Provide the (X, Y) coordinate of the cell's center where the given text is located.  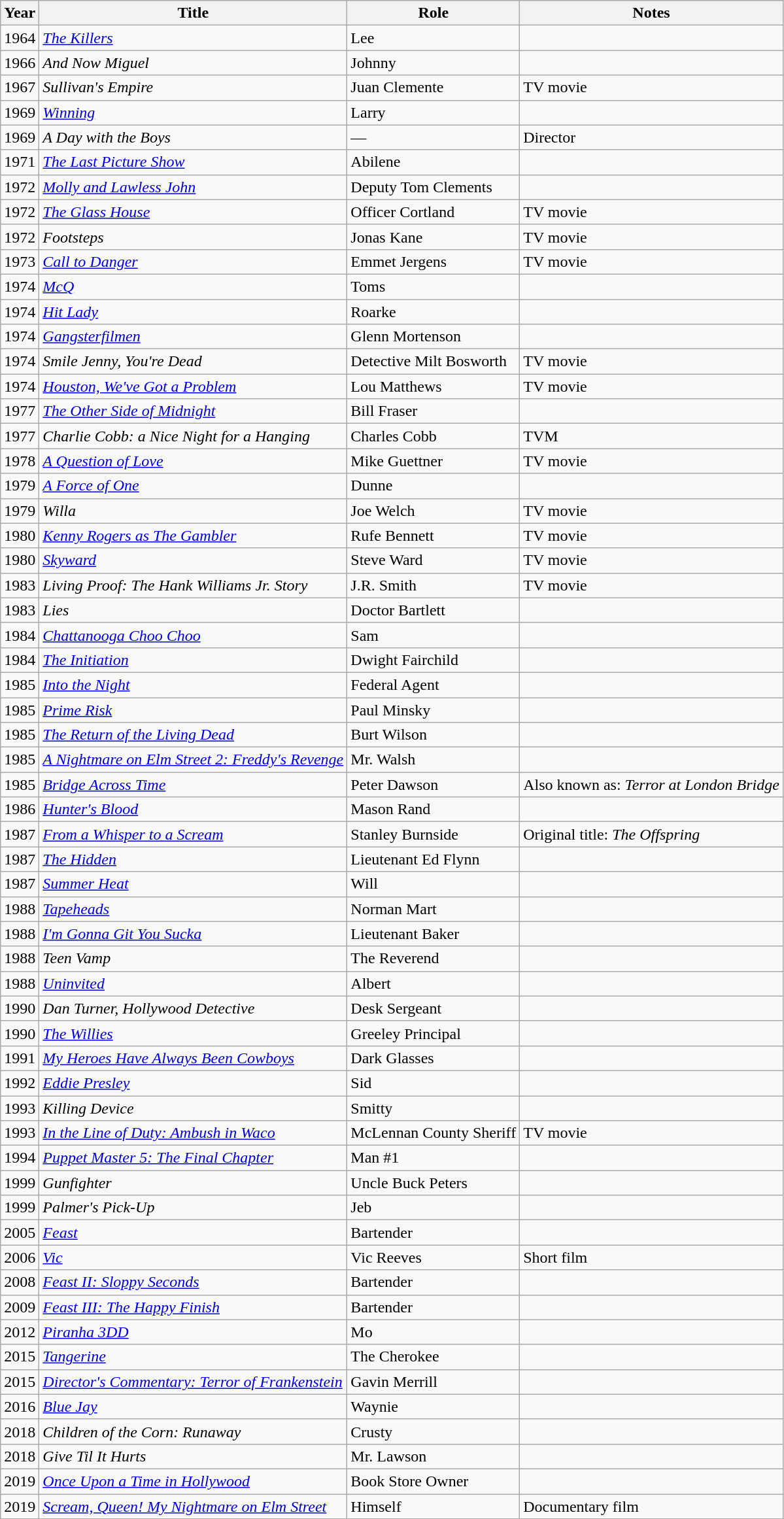
The Return of the Living Dead (194, 735)
Feast III: The Happy Finish (194, 1307)
Larry (434, 112)
A Nightmare on Elm Street 2: Freddy's Revenge (194, 760)
Blue Jay (194, 1407)
TVM (651, 436)
In the Line of Duty: Ambush in Waco (194, 1133)
Teen Vamp (194, 959)
Palmer's Pick-Up (194, 1208)
Houston, We've Got a Problem (194, 386)
Role (434, 13)
2012 (20, 1332)
Hunter's Blood (194, 810)
Doctor Bartlett (434, 610)
Jeb (434, 1208)
Chattanooga Choo Choo (194, 635)
Summer Heat (194, 884)
1986 (20, 810)
Waynie (434, 1407)
Smile Jenny, You're Dead (194, 362)
Sam (434, 635)
Notes (651, 13)
1994 (20, 1158)
The Cherokee (434, 1357)
Stanley Burnside (434, 834)
Book Store Owner (434, 1481)
Footsteps (194, 237)
Lies (194, 610)
Rufe Bennett (434, 536)
Mr. Walsh (434, 760)
From a Whisper to a Scream (194, 834)
Dunne (434, 486)
Jonas Kane (434, 237)
The Willies (194, 1033)
Desk Sergeant (434, 1008)
Smitty (434, 1108)
Winning (194, 112)
Lee (434, 38)
Documentary film (651, 1506)
Emmet Jergens (434, 262)
Scream, Queen! My Nightmare on Elm Street (194, 1506)
2016 (20, 1407)
Call to Danger (194, 262)
Paul Minsky (434, 709)
Burt Wilson (434, 735)
Toms (434, 286)
Mike Guettner (434, 461)
McLennan County Sheriff (434, 1133)
A Question of Love (194, 461)
Mr. Lawson (434, 1456)
Into the Night (194, 685)
Short film (651, 1257)
Kenny Rogers as The Gambler (194, 536)
Mo (434, 1332)
Dark Glasses (434, 1058)
Director (651, 137)
Eddie Presley (194, 1083)
Detective Milt Bosworth (434, 362)
2006 (20, 1257)
Joe Welch (434, 511)
Deputy Tom Clements (434, 187)
Once Upon a Time in Hollywood (194, 1481)
Gangsterfilmen (194, 337)
Himself (434, 1506)
Hit Lady (194, 312)
Willa (194, 511)
Johnny (434, 63)
1971 (20, 162)
Prime Risk (194, 709)
Dwight Fairchild (434, 660)
2005 (20, 1233)
Steve Ward (434, 560)
And Now Miguel (194, 63)
Title (194, 13)
The Other Side of Midnight (194, 411)
Charlie Cobb: a Nice Night for a Hanging (194, 436)
The Glass House (194, 212)
Year (20, 13)
Will (434, 884)
Vic Reeves (434, 1257)
Lieutenant Ed Flynn (434, 859)
— (434, 137)
1992 (20, 1083)
Tapeheads (194, 909)
Bridge Across Time (194, 785)
McQ (194, 286)
Lou Matthews (434, 386)
Also known as: Terror at London Bridge (651, 785)
Greeley Principal (434, 1033)
The Killers (194, 38)
Piranha 3DD (194, 1332)
2009 (20, 1307)
1973 (20, 262)
Roarke (434, 312)
Feast II: Sloppy Seconds (194, 1282)
Uncle Buck Peters (434, 1183)
Living Proof: The Hank Williams Jr. Story (194, 585)
1991 (20, 1058)
Sid (434, 1083)
2008 (20, 1282)
Tangerine (194, 1357)
Juan Clemente (434, 88)
A Force of One (194, 486)
My Heroes Have Always Been Cowboys (194, 1058)
The Hidden (194, 859)
Crusty (434, 1431)
Director's Commentary: Terror of Frankenstein (194, 1382)
Gunfighter (194, 1183)
Mason Rand (434, 810)
Abilene (434, 162)
The Initiation (194, 660)
Original title: The Offspring (651, 834)
Give Til It Hurts (194, 1456)
A Day with the Boys (194, 137)
Uninvited (194, 983)
Albert (434, 983)
Gavin Merrill (434, 1382)
Norman Mart (434, 909)
Man #1 (434, 1158)
Dan Turner, Hollywood Detective (194, 1008)
1967 (20, 88)
Feast (194, 1233)
1966 (20, 63)
Killing Device (194, 1108)
Peter Dawson (434, 785)
I'm Gonna Git You Sucka (194, 934)
The Reverend (434, 959)
Glenn Mortenson (434, 337)
Charles Cobb (434, 436)
J.R. Smith (434, 585)
Puppet Master 5: The Final Chapter (194, 1158)
Skyward (194, 560)
Bill Fraser (434, 411)
1964 (20, 38)
The Last Picture Show (194, 162)
Federal Agent (434, 685)
Sullivan's Empire (194, 88)
Vic (194, 1257)
Molly and Lawless John (194, 187)
Lieutenant Baker (434, 934)
1978 (20, 461)
Officer Cortland (434, 212)
Children of the Corn: Runaway (194, 1431)
